Provide the (x, y) coordinate of the cell's center where the given text is located.  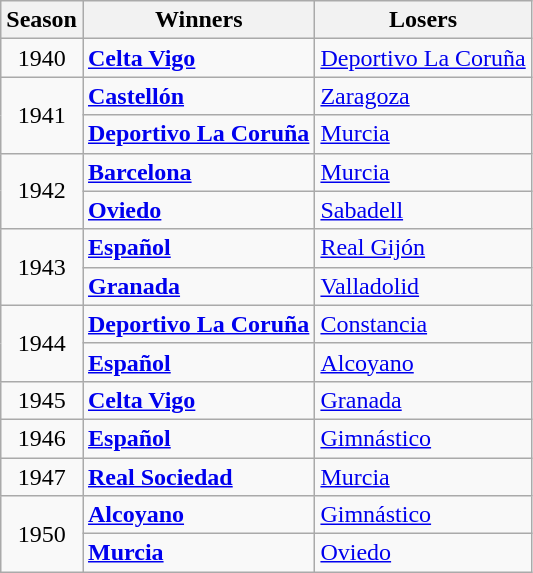
1946 (42, 438)
Barcelona (198, 172)
1950 (42, 534)
Real Gijón (423, 248)
Constancia (423, 324)
1947 (42, 477)
1943 (42, 267)
1942 (42, 191)
Castellón (198, 96)
Valladolid (423, 286)
Zaragoza (423, 96)
1944 (42, 343)
1940 (42, 58)
1941 (42, 115)
1945 (42, 400)
Real Sociedad (198, 477)
Winners (198, 20)
Sabadell (423, 210)
Losers (423, 20)
Season (42, 20)
